Scan for the cell matching the given text and deliver its (X, Y) coordinate at center. 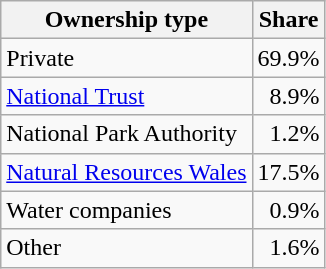
Private (126, 58)
National Trust (126, 96)
69.9% (288, 58)
8.9% (288, 96)
Other (126, 248)
17.5% (288, 172)
Natural Resources Wales (126, 172)
National Park Authority (126, 134)
Share (288, 20)
Water companies (126, 210)
Ownership type (126, 20)
1.6% (288, 248)
1.2% (288, 134)
0.9% (288, 210)
